Detect which cell encompasses the target text, then output its (x, y) center coordinate. 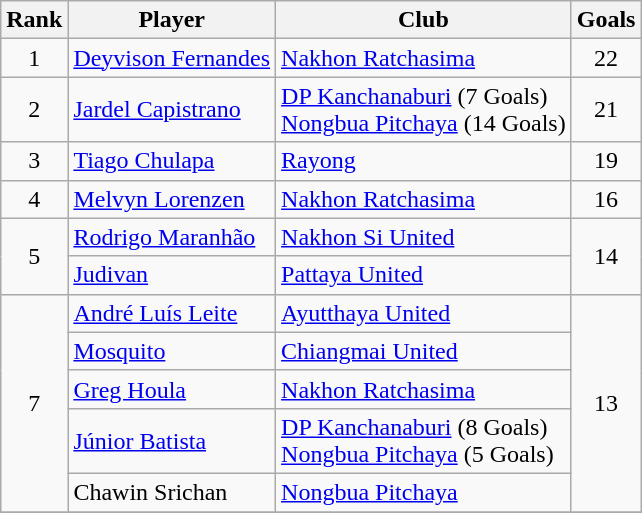
4 (34, 199)
Pattaya United (424, 275)
Judivan (172, 275)
1 (34, 58)
Melvyn Lorenzen (172, 199)
Jardel Capistrano (172, 110)
André Luís Leite (172, 313)
DP Kanchanaburi (7 Goals)Nongbua Pitchaya (14 Goals) (424, 110)
Rodrigo Maranhão (172, 237)
Rank (34, 20)
DP Kanchanaburi (8 Goals)Nongbua Pitchaya (5 Goals) (424, 440)
Júnior Batista (172, 440)
Greg Houla (172, 389)
2 (34, 110)
Nakhon Si United (424, 237)
Mosquito (172, 351)
Club (424, 20)
7 (34, 402)
Goals (606, 20)
Chiangmai United (424, 351)
Nongbua Pitchaya (424, 492)
14 (606, 256)
13 (606, 402)
16 (606, 199)
Chawin Srichan (172, 492)
3 (34, 161)
Ayutthaya United (424, 313)
5 (34, 256)
19 (606, 161)
Tiago Chulapa (172, 161)
Rayong (424, 161)
21 (606, 110)
Deyvison Fernandes (172, 58)
22 (606, 58)
Player (172, 20)
